Find where the given text appears and provide that cell's center as (X, Y) coordinate. 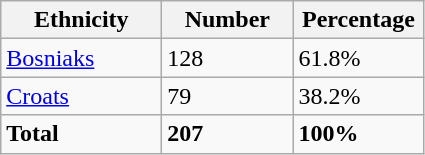
128 (228, 58)
100% (358, 134)
61.8% (358, 58)
Ethnicity (82, 20)
207 (228, 134)
79 (228, 96)
Bosniaks (82, 58)
38.2% (358, 96)
Total (82, 134)
Percentage (358, 20)
Croats (82, 96)
Number (228, 20)
